Search for the cell housing the specified text and yield its (x, y) center coordinate. 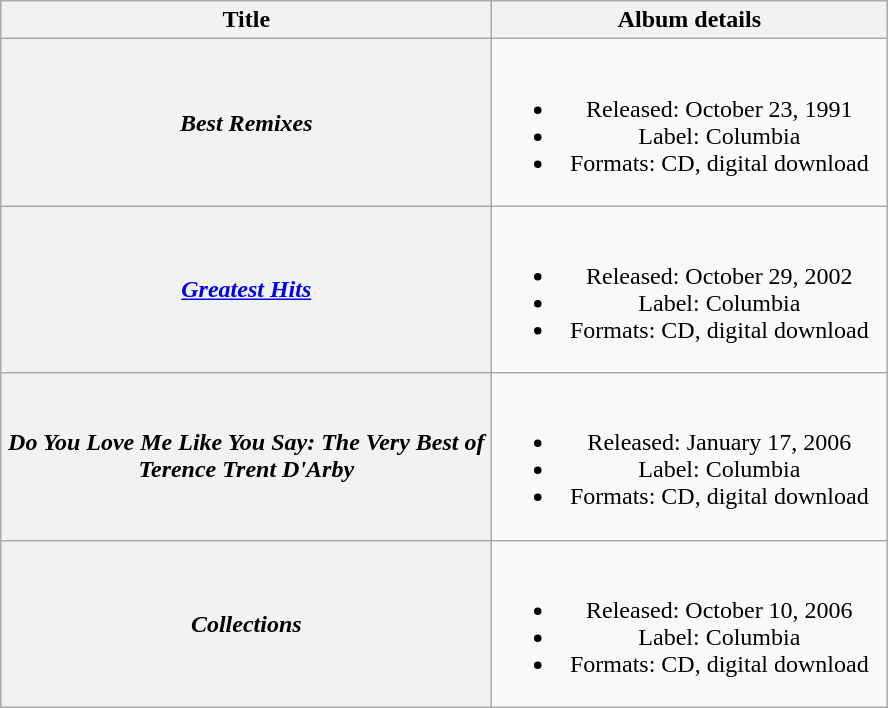
Album details (690, 20)
Title (246, 20)
Released: January 17, 2006Label: ColumbiaFormats: CD, digital download (690, 456)
Released: October 23, 1991Label: ColumbiaFormats: CD, digital download (690, 122)
Released: October 10, 2006Label: ColumbiaFormats: CD, digital download (690, 624)
Greatest Hits (246, 290)
Collections (246, 624)
Released: October 29, 2002Label: ColumbiaFormats: CD, digital download (690, 290)
Do You Love Me Like You Say: The Very Best of Terence Trent D'Arby (246, 456)
Best Remixes (246, 122)
